Search for the cell housing the specified text and yield its [X, Y] center coordinate. 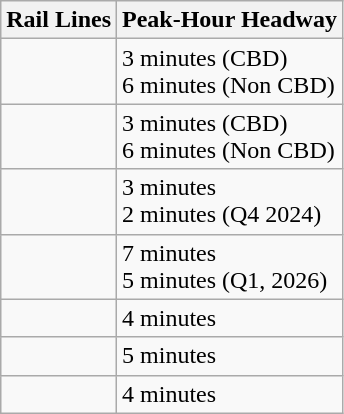
5 minutes [230, 356]
Rail Lines [59, 20]
3 minutes2 minutes (Q4 2024) [230, 202]
Peak-Hour Headway [230, 20]
7 minutes5 minutes (Q1, 2026) [230, 266]
